Return (X, Y) of the center of cell containing provided text 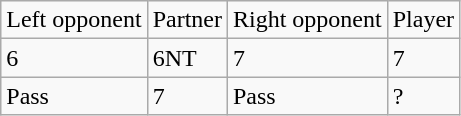
Left opponent (74, 20)
6 (74, 58)
6NT (187, 58)
Right opponent (307, 20)
? (423, 96)
Partner (187, 20)
Player (423, 20)
